Output the [X, Y] coordinate of the center of the cell containing the given text.  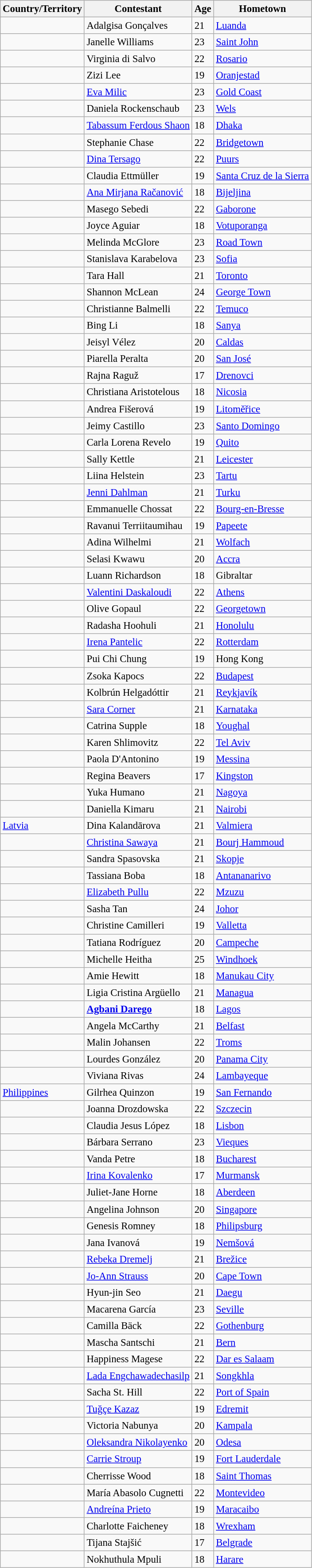
Rajna Raguž [138, 376]
Carla Lorena Revelo [138, 442]
Bourg-en-Bresse [262, 509]
Contestant [138, 9]
Catrina Supple [138, 725]
George Town [262, 292]
Angela McCarthy [138, 1026]
Belfast [262, 1026]
Oranjestad [262, 75]
Mzuzu [262, 892]
Gothenburg [262, 1326]
Bridgetown [262, 142]
Aberdeen [262, 1192]
Andreína Prieto [138, 1509]
Drenovci [262, 376]
Lagos [262, 1009]
Lada Engchawadechasilp [138, 1376]
Gibraltar [262, 576]
Kampala [262, 1426]
Saint Thomas [262, 1476]
Mascha Santschi [138, 1342]
Luanda [262, 26]
Nokhuthula Mpuli [138, 1559]
Ligia Cristina Argüello [138, 992]
Tatiana Rodríguez [138, 942]
Masego Sebedi [138, 209]
San José [262, 359]
Christianne Balmelli [138, 309]
Tabassum Ferdous Shaon [138, 125]
Messina [262, 759]
Yuka Humano [138, 792]
Christiana Aristotelous [138, 392]
Karnataka [262, 709]
Youghal [262, 725]
Kolbrún Helgadóttir [138, 692]
Antananarivo [262, 876]
Shannon McLean [138, 292]
Leicester [262, 459]
San Fernando [262, 1093]
Tartu [262, 476]
Amie Hewitt [138, 976]
Irena Pantelic [138, 643]
Virginia di Salvo [138, 59]
Stephanie Chase [138, 142]
Rotterdam [262, 643]
Lisbon [262, 1126]
Singapore [262, 1209]
Sara Corner [138, 709]
Sofia [262, 259]
Liina Helstein [138, 476]
Ravanui Terriitaumihau [138, 525]
Bing Li [138, 325]
Jeimy Castillo [138, 426]
Sacha St. Hill [138, 1392]
Oleksandra Nikolayenko [138, 1443]
Michelle Heitha [138, 959]
Happiness Magese [138, 1359]
Jo-Ann Strauss [138, 1276]
Hyun-jin Seo [138, 1293]
Jana Ivanová [138, 1243]
Caldas [262, 342]
Selasi Kwawu [138, 559]
Pui Chi Chung [138, 659]
Temuco [262, 309]
Adalgisa Gonçalves [138, 26]
Emmanuelle Chossat [138, 509]
Port of Spain [262, 1392]
Accra [262, 559]
Litoměřice [262, 409]
Latvia [43, 826]
Gilrhea Quinzon [138, 1093]
Jeisyl Vélez [138, 342]
Odesa [262, 1443]
Rosario [262, 59]
Cape Town [262, 1276]
Windhoek [262, 959]
Stanislava Karabelova [138, 259]
Bern [262, 1342]
Edremit [262, 1409]
Zsoka Kapocs [138, 676]
Skopje [262, 859]
Reykjavík [262, 692]
Toronto [262, 275]
Fort Lauderdale [262, 1459]
Malin Johansen [138, 1043]
Angelina Johnson [138, 1209]
Lourdes González [138, 1059]
Murmansk [262, 1176]
Tara Hall [138, 275]
Tel Aviv [262, 742]
Papeete [262, 525]
Janelle Williams [138, 42]
Campeche [262, 942]
Christina Sawaya [138, 843]
Tijana Stajšić [138, 1543]
Claudia Ettmüller [138, 176]
Cherrisse Wood [138, 1476]
Bárbara Serrano [138, 1142]
Joyce Aguiar [138, 226]
Troms [262, 1043]
Philippines [43, 1093]
Nemšová [262, 1243]
Olive Gopaul [138, 609]
Nicosia [262, 392]
Dina Kalandārova [138, 826]
Melinda McGlore [138, 242]
Georgetown [262, 609]
Valmiera [262, 826]
Montevideo [262, 1493]
Genesis Romney [138, 1226]
Gaborone [262, 209]
Gold Coast [262, 92]
Santa Cruz de la Sierra [262, 176]
Claudia Jesus López [138, 1126]
Budapest [262, 676]
Quito [262, 442]
Carrie Stroup [138, 1459]
Wrexham [262, 1526]
Ana Mirjana Račanović [138, 192]
Adina Wilhelmi [138, 542]
Elizabeth Pullu [138, 892]
Macarena García [138, 1309]
María Abasolo Cugnetti [138, 1493]
Philipsburg [262, 1226]
Maracaibo [262, 1509]
Irina Kovalenko [138, 1176]
Dhaka [262, 125]
Lambayeque [262, 1076]
Sasha Tan [138, 909]
Piarella Peralta [138, 359]
Johor [262, 909]
Brežice [262, 1259]
Valentini Daskaloudi [138, 592]
Belgrade [262, 1543]
Athens [262, 592]
Eva Milic [138, 92]
Wolfach [262, 542]
Daniela Rockenschaub [138, 109]
Sally Kettle [138, 459]
Songkhla [262, 1376]
Manukau City [262, 976]
Viviana Rivas [138, 1076]
Charlotte Faicheney [138, 1526]
Rebeka Dremelj [138, 1259]
25 [203, 959]
Bucharest [262, 1159]
Valletta [262, 926]
Santo Domingo [262, 426]
Dar es Salaam [262, 1359]
Juliet-Jane Horne [138, 1192]
Szczecin [262, 1109]
Luann Richardson [138, 576]
Bourj Hammoud [262, 843]
Nairobi [262, 809]
Votuporanga [262, 226]
Radasha Hoohuli [138, 626]
Turku [262, 492]
Victoria Nabunya [138, 1426]
Camilla Bäck [138, 1326]
Nagoya [262, 792]
Vieques [262, 1142]
Wels [262, 109]
Jenni Dahlman [138, 492]
Vanda Petre [138, 1159]
Zizi Lee [138, 75]
Puurs [262, 159]
Saint John [262, 42]
Christine Camilleri [138, 926]
Road Town [262, 242]
Panama City [262, 1059]
Hong Kong [262, 659]
Daegu [262, 1293]
Seville [262, 1309]
Joanna Drozdowska [138, 1109]
Sandra Spasovska [138, 859]
Age [203, 9]
Kingston [262, 776]
Honolulu [262, 626]
Sanya [262, 325]
Karen Shlimovitz [138, 742]
Managua [262, 992]
Andrea Fišerová [138, 409]
Harare [262, 1559]
Country/Territory [43, 9]
Agbani Darego [138, 1009]
Paola D'Antonino [138, 759]
Regina Beavers [138, 776]
Dina Tersago [138, 159]
Daniella Kimaru [138, 809]
Hometown [262, 9]
Tassiana Boba [138, 876]
Tuğçe Kazaz [138, 1409]
Bijeljina [262, 192]
